For the text-containing cell, return its midpoint in [X, Y] coordinate format. 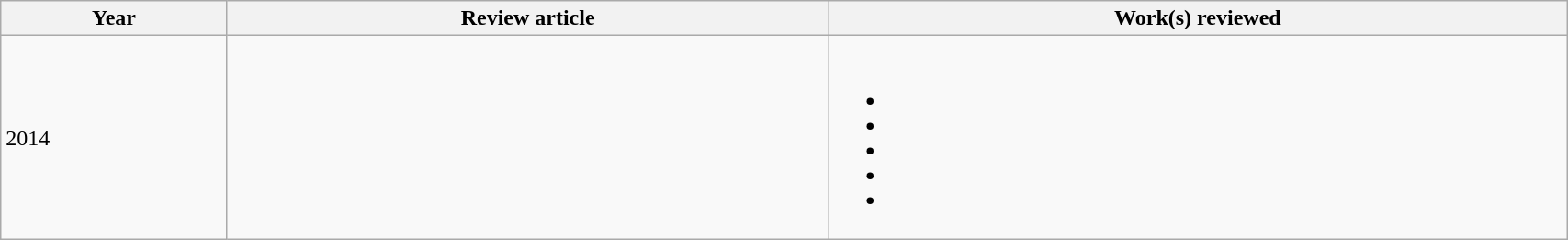
Year [114, 18]
Work(s) reviewed [1198, 18]
Review article [527, 18]
2014 [114, 138]
